Locate the cell with the specified text and output its (x, y) center coordinate. 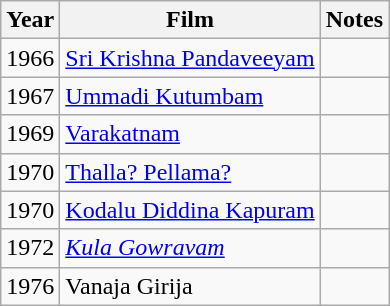
Vanaja Girija (190, 286)
Film (190, 20)
Ummadi Kutumbam (190, 96)
1972 (30, 248)
Sri Krishna Pandaveeyam (190, 58)
1966 (30, 58)
Year (30, 20)
Notes (354, 20)
Kodalu Diddina Kapuram (190, 210)
1976 (30, 286)
1969 (30, 134)
Thalla? Pellama? (190, 172)
1967 (30, 96)
Varakatnam (190, 134)
Kula Gowravam (190, 248)
